Pinpoint the cell where the given text exists, returning its (x, y) midpoint coordinate. 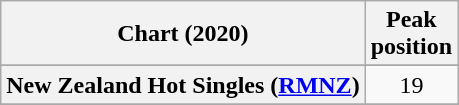
Peak position (411, 34)
19 (411, 85)
Chart (2020) (183, 34)
New Zealand Hot Singles (RMNZ) (183, 85)
